Search for the cell housing the specified text and yield its (X, Y) center coordinate. 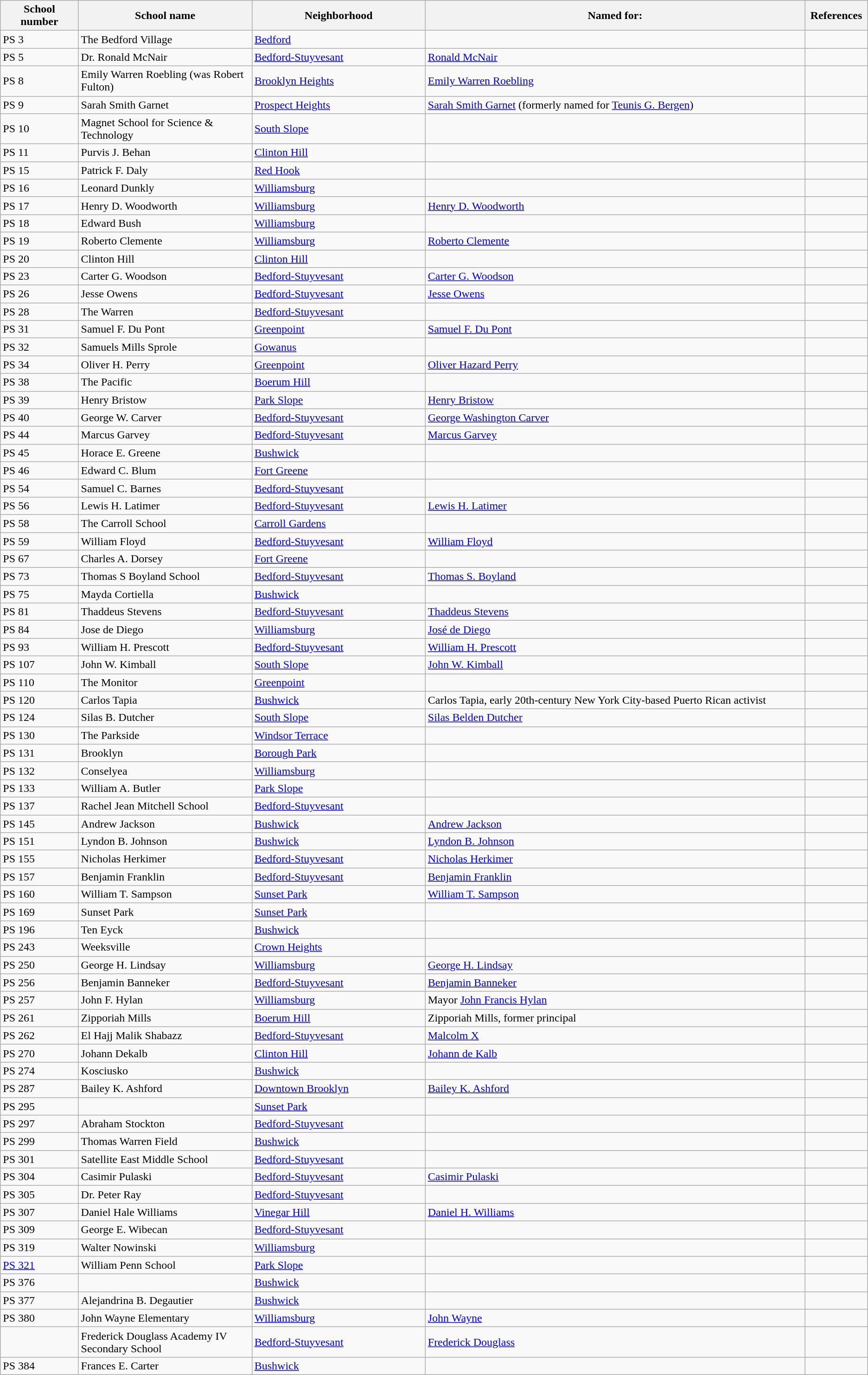
PS 58 (39, 523)
PS 44 (39, 435)
Named for: (615, 16)
PS 133 (39, 788)
Frederick Douglass (615, 1342)
Rachel Jean Mitchell School (165, 806)
PS 151 (39, 842)
PS 295 (39, 1106)
PS 11 (39, 153)
Abraham Stockton (165, 1124)
The Warren (165, 312)
Neighborhood (338, 16)
Carlos Tapia, early 20th-century New York City-based Puerto Rican activist (615, 700)
PS 319 (39, 1247)
Zipporiah Mills (165, 1018)
Mayor John Francis Hylan (615, 1000)
William A. Butler (165, 788)
PS 304 (39, 1177)
PS 3 (39, 39)
PS 384 (39, 1366)
PS 137 (39, 806)
PS 132 (39, 771)
Kosciusko (165, 1071)
Walter Nowinski (165, 1247)
El Hajj Malik Shabazz (165, 1035)
PS 56 (39, 506)
PS 130 (39, 735)
Charles A. Dorsey (165, 559)
Magnet School for Science & Technology (165, 129)
Windsor Terrace (338, 735)
Red Hook (338, 170)
Malcolm X (615, 1035)
Frederick Douglass Academy IV Secondary School (165, 1342)
PS 23 (39, 276)
Johann de Kalb (615, 1053)
Satellite East Middle School (165, 1159)
PS 20 (39, 258)
PS 46 (39, 470)
PS 16 (39, 188)
PS 157 (39, 877)
Conselyea (165, 771)
John F. Hylan (165, 1000)
PS 270 (39, 1053)
PS 120 (39, 700)
Schoolnumber (39, 16)
PS 299 (39, 1142)
References (836, 16)
Borough Park (338, 753)
PS 256 (39, 983)
Carroll Gardens (338, 523)
PS 297 (39, 1124)
PS 31 (39, 329)
PS 32 (39, 347)
PS 59 (39, 541)
Prospect Heights (338, 105)
Zipporiah Mills, former principal (615, 1018)
The Pacific (165, 382)
PS 26 (39, 294)
PS 8 (39, 81)
Crown Heights (338, 947)
José de Diego (615, 630)
Edward Bush (165, 223)
School name (165, 16)
Oliver Hazard Perry (615, 365)
PS 243 (39, 947)
Samuels Mills Sprole (165, 347)
PS 250 (39, 965)
PS 84 (39, 630)
Leonard Dunkly (165, 188)
PS 10 (39, 129)
Daniel Hale Williams (165, 1212)
PS 67 (39, 559)
The Bedford Village (165, 39)
PS 73 (39, 577)
PS 145 (39, 823)
The Parkside (165, 735)
PS 34 (39, 365)
PS 305 (39, 1195)
Thomas Warren Field (165, 1142)
PS 307 (39, 1212)
Sarah Smith Garnet (formerly named for Teunis G. Bergen) (615, 105)
PS 160 (39, 894)
PS 28 (39, 312)
Edward C. Blum (165, 470)
Ronald McNair (615, 57)
Emily Warren Roebling (was Robert Fulton) (165, 81)
PS 18 (39, 223)
George E. Wibecan (165, 1230)
PS 287 (39, 1088)
PS 169 (39, 912)
PS 257 (39, 1000)
Johann Dekalb (165, 1053)
PS 54 (39, 488)
Dr. Peter Ray (165, 1195)
The Monitor (165, 682)
Carlos Tapia (165, 700)
PS 376 (39, 1283)
Jose de Diego (165, 630)
Horace E. Greene (165, 453)
Alejandrina B. Degautier (165, 1300)
PS 262 (39, 1035)
PS 124 (39, 718)
Daniel H. Williams (615, 1212)
PS 274 (39, 1071)
PS 110 (39, 682)
PS 40 (39, 418)
Oliver H. Perry (165, 365)
PS 131 (39, 753)
PS 19 (39, 241)
Purvis J. Behan (165, 153)
Vinegar Hill (338, 1212)
Sarah Smith Garnet (165, 105)
PS 93 (39, 647)
Brooklyn Heights (338, 81)
Emily Warren Roebling (615, 81)
PS 107 (39, 665)
John Wayne Elementary (165, 1318)
Silas Belden Dutcher (615, 718)
Thomas S Boyland School (165, 577)
Thomas S. Boyland (615, 577)
The Carroll School (165, 523)
William Penn School (165, 1265)
PS 39 (39, 400)
PS 15 (39, 170)
Patrick F. Daly (165, 170)
PS 75 (39, 594)
Gowanus (338, 347)
PS 261 (39, 1018)
Silas B. Dutcher (165, 718)
Dr. Ronald McNair (165, 57)
PS 155 (39, 859)
PS 377 (39, 1300)
Downtown Brooklyn (338, 1088)
PS 45 (39, 453)
George Washington Carver (615, 418)
PS 17 (39, 206)
George W. Carver (165, 418)
Samuel C. Barnes (165, 488)
PS 5 (39, 57)
Frances E. Carter (165, 1366)
Weeksville (165, 947)
PS 309 (39, 1230)
PS 301 (39, 1159)
PS 81 (39, 612)
Mayda Cortiella (165, 594)
Bedford (338, 39)
Brooklyn (165, 753)
PS 380 (39, 1318)
John Wayne (615, 1318)
PS 321 (39, 1265)
PS 38 (39, 382)
PS 9 (39, 105)
Ten Eyck (165, 930)
PS 196 (39, 930)
